Return the [X, Y] coordinate for the center point of the cell that contains the specified text.  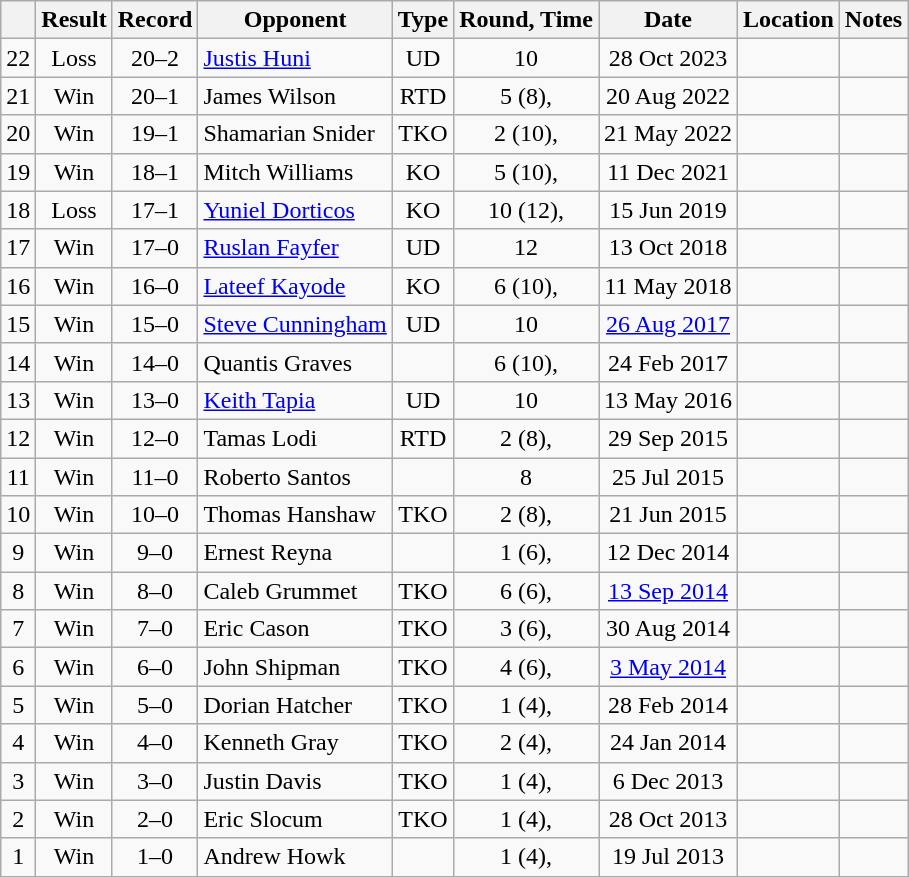
24 Jan 2014 [668, 743]
9–0 [155, 553]
15 Jun 2019 [668, 210]
Andrew Howk [295, 857]
Yuniel Dorticos [295, 210]
19 Jul 2013 [668, 857]
16 [18, 286]
1–0 [155, 857]
4 (6), [526, 667]
28 Feb 2014 [668, 705]
10–0 [155, 515]
Opponent [295, 20]
13–0 [155, 400]
28 Oct 2023 [668, 58]
2–0 [155, 819]
29 Sep 2015 [668, 438]
7–0 [155, 629]
19–1 [155, 134]
14–0 [155, 362]
Type [422, 20]
13 May 2016 [668, 400]
3 [18, 781]
13 [18, 400]
12 Dec 2014 [668, 553]
Justin Davis [295, 781]
1 [18, 857]
1 (6), [526, 553]
6 Dec 2013 [668, 781]
4–0 [155, 743]
Kenneth Gray [295, 743]
Ernest Reyna [295, 553]
Steve Cunningham [295, 324]
22 [18, 58]
25 Jul 2015 [668, 477]
30 Aug 2014 [668, 629]
Tamas Lodi [295, 438]
2 [18, 819]
21 [18, 96]
4 [18, 743]
Lateef Kayode [295, 286]
20–2 [155, 58]
2 (4), [526, 743]
3 May 2014 [668, 667]
Round, Time [526, 20]
21 Jun 2015 [668, 515]
17 [18, 248]
Shamarian Snider [295, 134]
Record [155, 20]
2 (10), [526, 134]
5 [18, 705]
13 Oct 2018 [668, 248]
10 (12), [526, 210]
15–0 [155, 324]
15 [18, 324]
John Shipman [295, 667]
Quantis Graves [295, 362]
Notes [873, 20]
17–1 [155, 210]
Keith Tapia [295, 400]
Mitch Williams [295, 172]
Location [789, 20]
5–0 [155, 705]
26 Aug 2017 [668, 324]
11 May 2018 [668, 286]
11–0 [155, 477]
28 Oct 2013 [668, 819]
11 Dec 2021 [668, 172]
16–0 [155, 286]
9 [18, 553]
21 May 2022 [668, 134]
14 [18, 362]
20 Aug 2022 [668, 96]
13 Sep 2014 [668, 591]
6 [18, 667]
6 (6), [526, 591]
Result [74, 20]
Justis Huni [295, 58]
17–0 [155, 248]
7 [18, 629]
20–1 [155, 96]
5 (10), [526, 172]
Ruslan Fayfer [295, 248]
8–0 [155, 591]
20 [18, 134]
Date [668, 20]
Roberto Santos [295, 477]
24 Feb 2017 [668, 362]
James Wilson [295, 96]
Thomas Hanshaw [295, 515]
3–0 [155, 781]
19 [18, 172]
Eric Cason [295, 629]
12–0 [155, 438]
Dorian Hatcher [295, 705]
5 (8), [526, 96]
3 (6), [526, 629]
18 [18, 210]
18–1 [155, 172]
Eric Slocum [295, 819]
6–0 [155, 667]
Caleb Grummet [295, 591]
11 [18, 477]
